Find where the given text appears and provide that cell's center as (X, Y) coordinate. 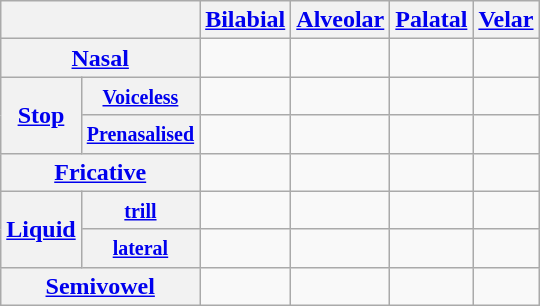
Prenasalised (140, 134)
Semivowel (100, 286)
Liquid (41, 229)
lateral (140, 248)
Nasal (100, 58)
trill (140, 210)
Voiceless (140, 96)
Palatal (432, 20)
Alveolar (340, 20)
Velar (506, 20)
Stop (41, 115)
Bilabial (246, 20)
Fricative (100, 172)
